For the text-containing cell, return its midpoint in [x, y] coordinate format. 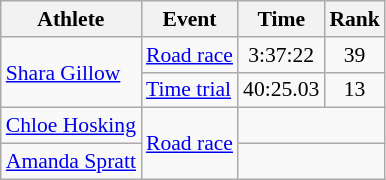
3:37:22 [281, 55]
Chloe Hosking [71, 126]
Amanda Spratt [71, 162]
Event [190, 19]
Time trial [190, 90]
Time [281, 19]
Shara Gillow [71, 72]
Athlete [71, 19]
Rank [354, 19]
13 [354, 90]
39 [354, 55]
40:25.03 [281, 90]
